Capture the cell that displays the provided text and extract its [X, Y] central coordinate. 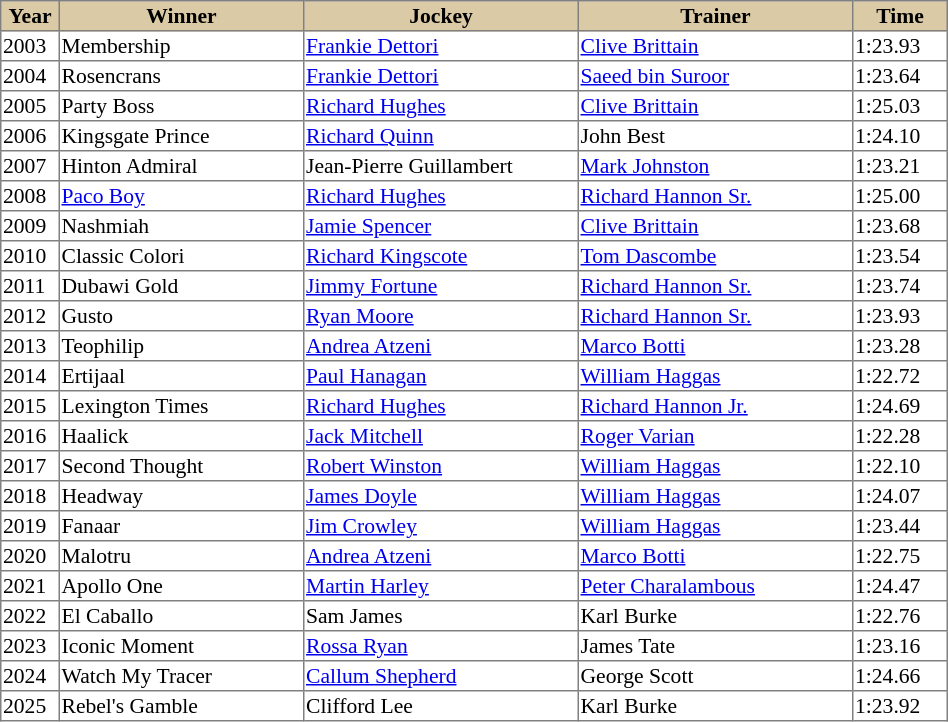
Jean-Pierre Guillambert [441, 166]
Paul Hanagan [441, 376]
2004 [30, 76]
Hinton Admiral [181, 166]
Martin Harley [441, 586]
1:25.03 [900, 106]
Jack Mitchell [441, 436]
1:22.75 [900, 556]
1:24.69 [900, 406]
James Tate [715, 646]
Teophilip [181, 346]
1:23.54 [900, 256]
1:22.72 [900, 376]
Membership [181, 46]
1:23.74 [900, 286]
Dubawi Gold [181, 286]
Trainer [715, 16]
Rebel's Gamble [181, 706]
Peter Charalambous [715, 586]
Mark Johnston [715, 166]
Iconic Moment [181, 646]
2008 [30, 196]
2019 [30, 526]
1:23.16 [900, 646]
2024 [30, 676]
1:23.28 [900, 346]
Headway [181, 496]
2015 [30, 406]
Time [900, 16]
Ryan Moore [441, 316]
2013 [30, 346]
1:25.00 [900, 196]
1:22.28 [900, 436]
Second Thought [181, 466]
Party Boss [181, 106]
Malotru [181, 556]
Callum Shepherd [441, 676]
1:22.76 [900, 616]
2025 [30, 706]
2023 [30, 646]
2017 [30, 466]
Richard Kingscote [441, 256]
Gusto [181, 316]
Winner [181, 16]
1:24.47 [900, 586]
2018 [30, 496]
2016 [30, 436]
Tom Dascombe [715, 256]
1:22.10 [900, 466]
Saeed bin Suroor [715, 76]
2020 [30, 556]
Nashmiah [181, 226]
1:23.44 [900, 526]
El Caballo [181, 616]
Paco Boy [181, 196]
1:24.07 [900, 496]
Fanaar [181, 526]
Apollo One [181, 586]
Kingsgate Prince [181, 136]
1:23.68 [900, 226]
Sam James [441, 616]
2003 [30, 46]
2010 [30, 256]
George Scott [715, 676]
1:24.10 [900, 136]
2007 [30, 166]
Year [30, 16]
Roger Varian [715, 436]
Rosencrans [181, 76]
Jim Crowley [441, 526]
Jimmy Fortune [441, 286]
Classic Colori [181, 256]
2022 [30, 616]
1:24.66 [900, 676]
Robert Winston [441, 466]
Rossa Ryan [441, 646]
2009 [30, 226]
1:23.64 [900, 76]
Haalick [181, 436]
Lexington Times [181, 406]
James Doyle [441, 496]
2012 [30, 316]
2006 [30, 136]
2011 [30, 286]
1:23.21 [900, 166]
Richard Quinn [441, 136]
2014 [30, 376]
Watch My Tracer [181, 676]
2021 [30, 586]
John Best [715, 136]
2005 [30, 106]
Richard Hannon Jr. [715, 406]
Clifford Lee [441, 706]
Jamie Spencer [441, 226]
1:23.92 [900, 706]
Ertijaal [181, 376]
Jockey [441, 16]
